Provide the (x, y) coordinate of the cell's center where the given text is located.  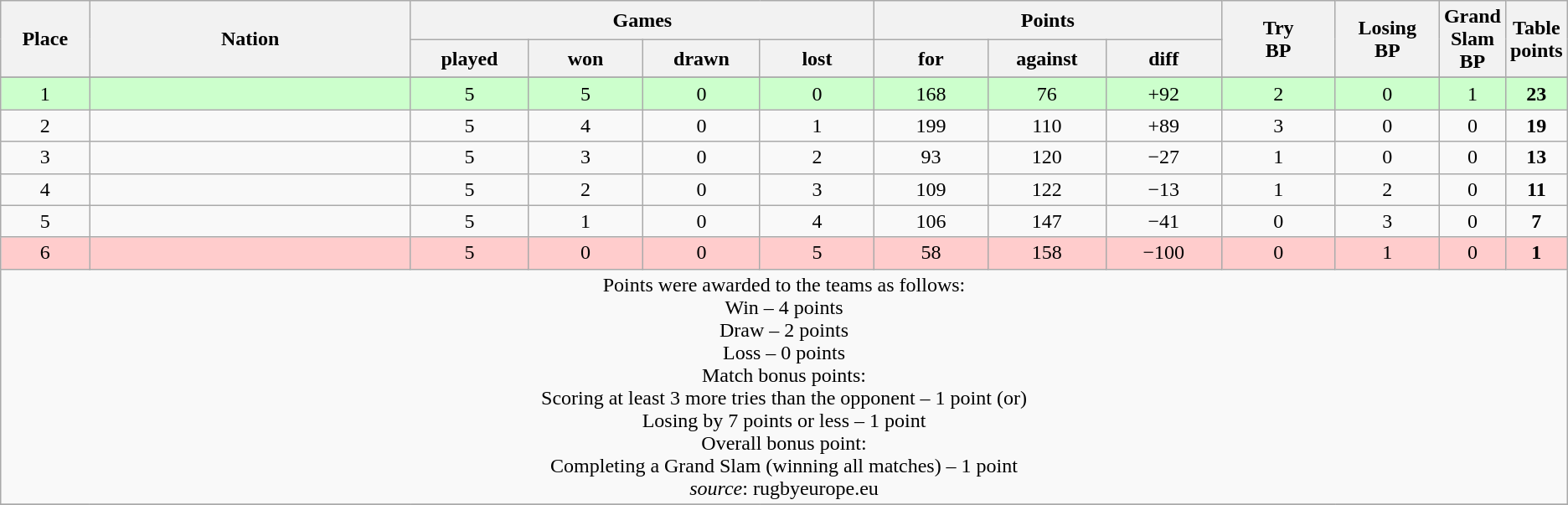
for (931, 59)
TryBP (1278, 39)
147 (1047, 221)
106 (931, 221)
76 (1047, 94)
122 (1047, 189)
against (1047, 59)
won (586, 59)
−27 (1163, 157)
Grand SlamBP (1473, 39)
−100 (1163, 253)
13 (1536, 157)
lost (817, 59)
6 (45, 253)
93 (931, 157)
7 (1536, 221)
−41 (1163, 221)
Nation (250, 39)
158 (1047, 253)
23 (1536, 94)
109 (931, 189)
LosingBP (1387, 39)
11 (1536, 189)
−13 (1163, 189)
Points (1047, 20)
19 (1536, 126)
+89 (1163, 126)
110 (1047, 126)
120 (1047, 157)
Place (45, 39)
+92 (1163, 94)
diff (1163, 59)
199 (931, 126)
Tablepoints (1536, 39)
168 (931, 94)
drawn (701, 59)
Games (642, 20)
58 (931, 253)
played (469, 59)
